Output the [X, Y] coordinate of the center of the cell containing the given text.  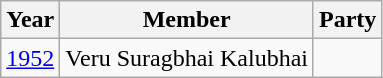
1952 [30, 58]
Veru Suragbhai Kalubhai [187, 58]
Year [30, 20]
Member [187, 20]
Party [347, 20]
